Identify which cell holds the provided text, then report its (x, y) central coordinate. 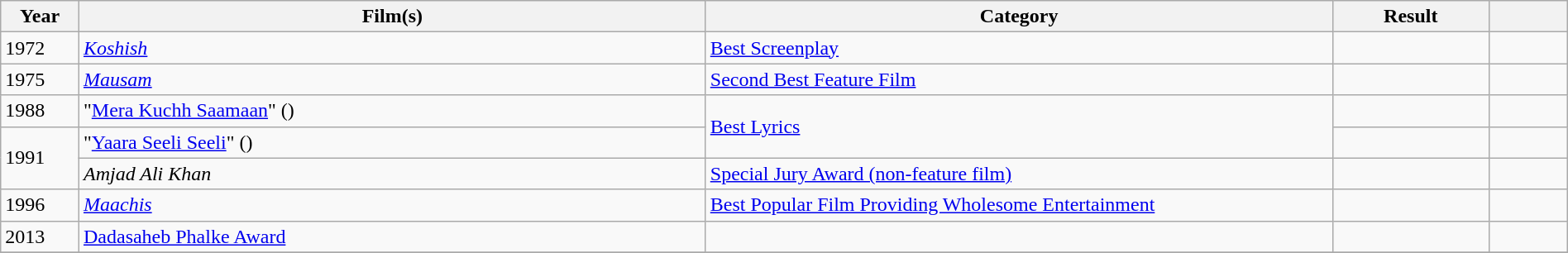
Best Popular Film Providing Wholesome Entertainment (1019, 205)
Best Screenplay (1019, 48)
Dadasaheb Phalke Award (392, 236)
Koshish (392, 48)
Category (1019, 17)
1975 (40, 79)
Result (1411, 17)
Mausam (392, 79)
Amjad Ali Khan (392, 174)
Best Lyrics (1019, 126)
Year (40, 17)
Special Jury Award (non-feature film) (1019, 174)
1996 (40, 205)
Film(s) (392, 17)
Maachis (392, 205)
1991 (40, 158)
"Mera Kuchh Saamaan" () (392, 111)
1972 (40, 48)
1988 (40, 111)
2013 (40, 236)
"Yaara Seeli Seeli" () (392, 142)
Second Best Feature Film (1019, 79)
